Extract the [X, Y] coordinate from the center of the cell holding the provided text.  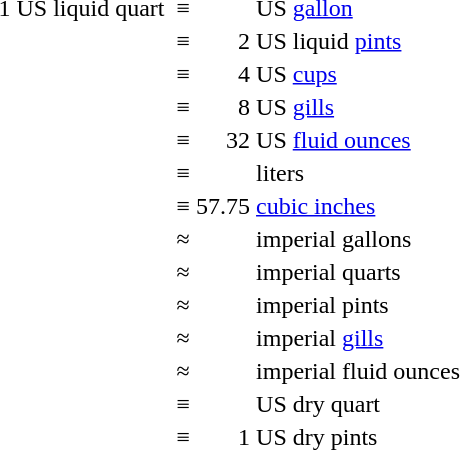
57.75 [224, 206]
2 [224, 41]
32 [224, 140]
8 [224, 107]
4 [224, 74]
